Capture the cell that displays the provided text and extract its [x, y] central coordinate. 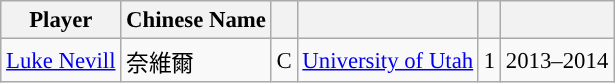
Luke Nevill [61, 61]
C [284, 61]
1 [489, 61]
2013–2014 [556, 61]
University of Utah [388, 61]
Chinese Name [196, 20]
奈維爾 [196, 61]
Player [61, 20]
